Output the (x, y) coordinate of the center of the cell containing the given text.  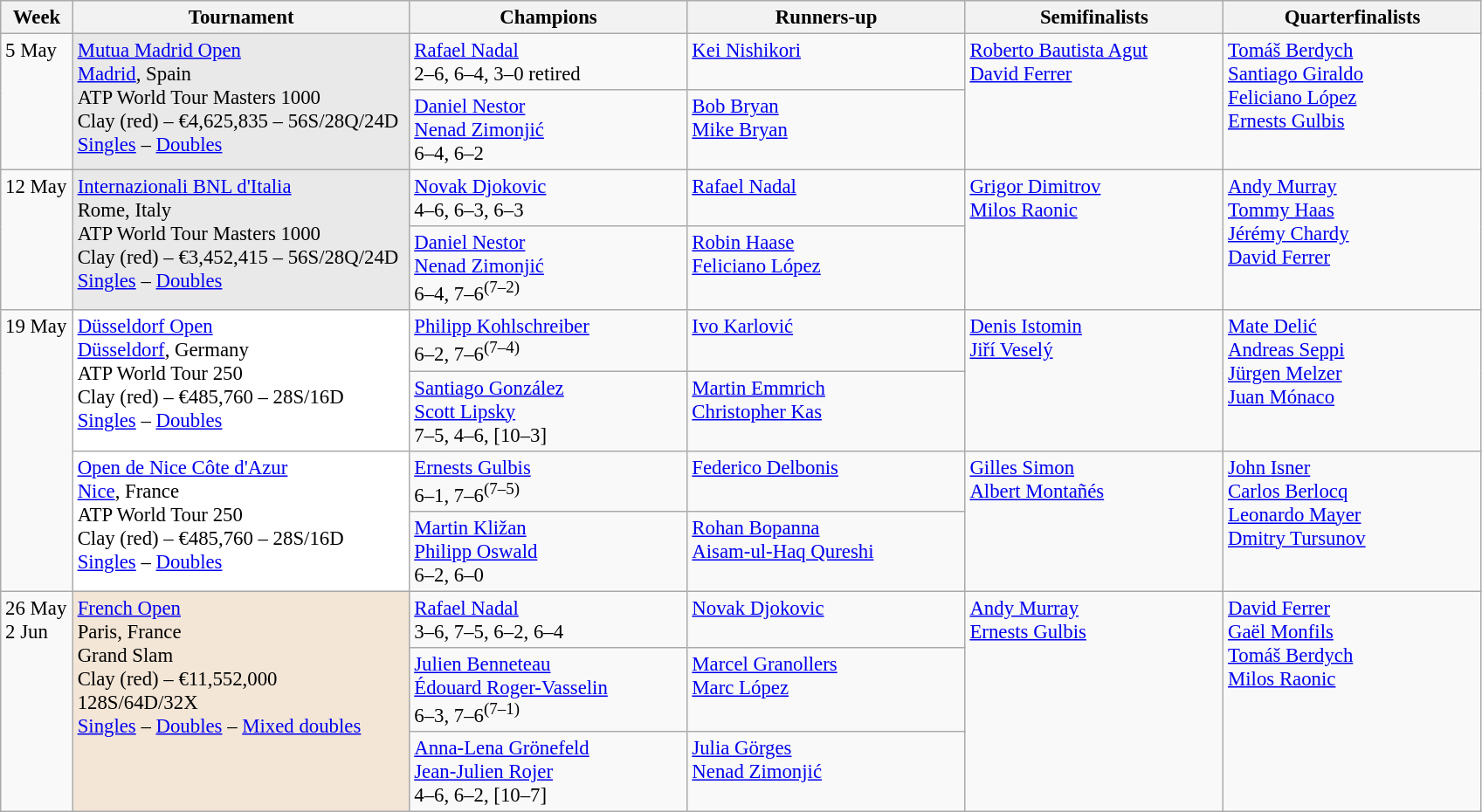
Semifinalists (1094, 17)
Daniel Nestor Nenad Zimonjić6–4, 6–2 (548, 130)
Mutua Madrid Open Madrid, SpainATP World Tour Masters 1000Clay (red) – €4,625,835 – 56S/28Q/24D Singles – Doubles (241, 102)
Düsseldorf Open Düsseldorf, GermanyATP World Tour 250Clay (red) – €485,760 – 28S/16D Singles – Doubles (241, 381)
Rafael Nadal2–6, 6–4, 3–0 retired (548, 63)
Novak Djokovic (826, 620)
Champions (548, 17)
Open de Nice Côte d'Azur Nice, FranceATP World Tour 250Clay (red) – €485,760 – 28S/16D Singles – Doubles (241, 520)
Internazionali BNL d'Italia Rome, ItalyATP World Tour Masters 1000Clay (red) – €3,452,415 – 56S/28Q/24DSingles – Doubles (241, 241)
David Ferrer Gaël Monfils Tomáš Berdych Milos Raonic (1353, 701)
26 May2 Jun (37, 701)
Andy Murray Tommy Haas Jérémy Chardy David Ferrer (1353, 241)
Roberto Bautista Agut David Ferrer (1094, 102)
French Open Paris, FranceGrand SlamClay (red) – €11,552,000128S/64D/32XSingles – Doubles – Mixed doubles (241, 701)
Philipp Kohlschreiber6–2, 7–6(7–4) (548, 341)
Robin Haase Feliciano López (826, 268)
Novak Djokovic 4–6, 6–3, 6–3 (548, 199)
Rohan Bopanna Aisam-ul-Haq Qureshi (826, 551)
Rafael Nadal (826, 199)
Week (37, 17)
Runners-up (826, 17)
Julia Görges Nenad Zimonjić (826, 772)
Ivo Karlović (826, 341)
5 May (37, 102)
Tournament (241, 17)
John Isner Carlos Berlocq Leonardo Mayer Dmitry Tursunov (1353, 520)
Julien Benneteau Édouard Roger-Vasselin6–3, 7–6(7–1) (548, 690)
Federico Delbonis (826, 480)
Mate Delić Andreas Seppi Jürgen Melzer Juan Mónaco (1353, 381)
Tomáš Berdych Santiago Giraldo Feliciano López Ernests Gulbis (1353, 102)
Gilles Simon Albert Montañés (1094, 520)
Kei Nishikori (826, 63)
Ernests Gulbis6–1, 7–6(7–5) (548, 480)
Quarterfinalists (1353, 17)
12 May (37, 241)
Marcel Granollers Marc López (826, 690)
Santiago González Scott Lipsky7–5, 4–6, [10–3] (548, 411)
Andy Murray Ernests Gulbis (1094, 701)
Martin Emmrich Christopher Kas (826, 411)
19 May (37, 451)
Martin Kližan Philipp Oswald6–2, 6–0 (548, 551)
Grigor Dimitrov Milos Raonic (1094, 241)
Daniel Nestor Nenad Zimonjić6–4, 7–6(7–2) (548, 268)
Bob Bryan Mike Bryan (826, 130)
Rafael Nadal3–6, 7–5, 6–2, 6–4 (548, 620)
Anna-Lena Grönefeld Jean-Julien Rojer4–6, 6–2, [10–7] (548, 772)
Denis Istomin Jiří Veselý (1094, 381)
